Detect which cell encompasses the target text, then output its [x, y] center coordinate. 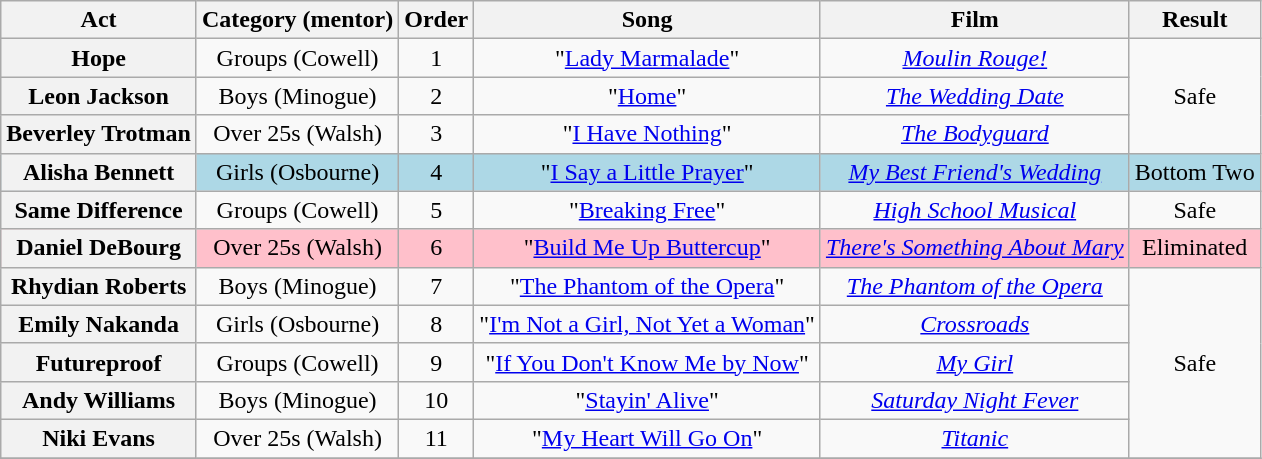
"Stayin' Alive" [648, 400]
Act [99, 20]
"Home" [648, 96]
The Wedding Date [974, 96]
Beverley Trotman [99, 134]
Film [974, 20]
Titanic [974, 438]
High School Musical [974, 210]
Alisha Bennett [99, 172]
Order [436, 20]
Bottom Two [1194, 172]
Same Difference [99, 210]
9 [436, 362]
"I Say a Little Prayer" [648, 172]
"The Phantom of the Opera" [648, 286]
10 [436, 400]
Result [1194, 20]
11 [436, 438]
Saturday Night Fever [974, 400]
7 [436, 286]
2 [436, 96]
Eliminated [1194, 248]
Leon Jackson [99, 96]
The Bodyguard [974, 134]
3 [436, 134]
Rhydian Roberts [99, 286]
Category (mentor) [297, 20]
My Best Friend's Wedding [974, 172]
"Breaking Free" [648, 210]
5 [436, 210]
"I Have Nothing" [648, 134]
Hope [99, 58]
"Lady Marmalade" [648, 58]
8 [436, 324]
Crossroads [974, 324]
"My Heart Will Go On" [648, 438]
"Build Me Up Buttercup" [648, 248]
The Phantom of the Opera [974, 286]
Futureproof [99, 362]
4 [436, 172]
My Girl [974, 362]
6 [436, 248]
Niki Evans [99, 438]
Moulin Rouge! [974, 58]
1 [436, 58]
Song [648, 20]
"I'm Not a Girl, Not Yet a Woman" [648, 324]
Emily Nakanda [99, 324]
Daniel DeBourg [99, 248]
There's Something About Mary [974, 248]
"If You Don't Know Me by Now" [648, 362]
Andy Williams [99, 400]
